Capture the cell that displays the provided text and extract its [X, Y] central coordinate. 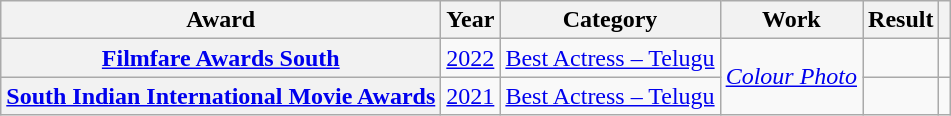
Category [610, 20]
Award [221, 20]
South Indian International Movie Awards [221, 96]
2021 [470, 96]
Filmfare Awards South [221, 58]
Year [470, 20]
Result [901, 20]
Colour Photo [791, 77]
Work [791, 20]
2022 [470, 58]
